Detect which cell encompasses the target text, then output its (x, y) center coordinate. 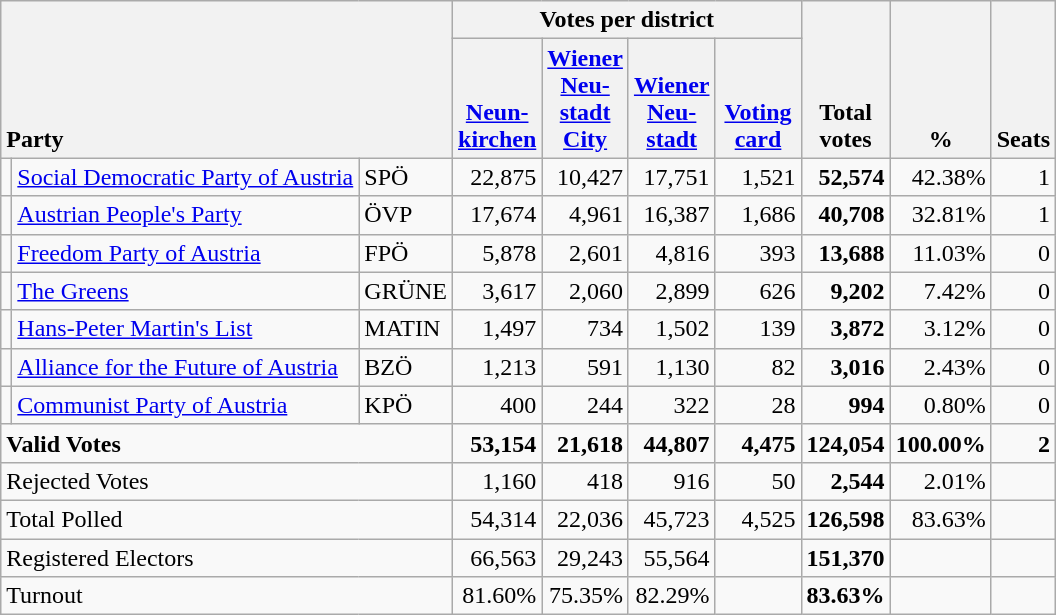
Seats (1023, 80)
13,688 (846, 253)
124,054 (846, 443)
151,370 (846, 557)
10,427 (586, 177)
322 (672, 405)
Votes per district (628, 20)
1,130 (672, 367)
591 (586, 367)
KPÖ (406, 405)
418 (586, 481)
66,563 (498, 557)
994 (846, 405)
82.29% (672, 596)
1,160 (498, 481)
Registered Electors (227, 557)
2.01% (940, 481)
2,601 (586, 253)
16,387 (672, 215)
SPÖ (406, 177)
The Greens (186, 291)
53,154 (498, 443)
Valid Votes (227, 443)
22,875 (498, 177)
2,544 (846, 481)
Turnout (227, 596)
2,060 (586, 291)
4,816 (672, 253)
54,314 (498, 519)
29,243 (586, 557)
2.43% (940, 367)
916 (672, 481)
393 (758, 253)
734 (586, 329)
WienerNeu-stadtCity (586, 98)
50 (758, 481)
21,618 (586, 443)
81.60% (498, 596)
100.00% (940, 443)
% (940, 80)
55,564 (672, 557)
400 (498, 405)
Total Polled (227, 519)
Rejected Votes (227, 481)
244 (586, 405)
42.38% (940, 177)
3,872 (846, 329)
Freedom Party of Austria (186, 253)
139 (758, 329)
Hans-Peter Martin's List (186, 329)
2 (1023, 443)
4,525 (758, 519)
Votingcard (758, 98)
1,213 (498, 367)
2,899 (672, 291)
BZÖ (406, 367)
4,475 (758, 443)
17,674 (498, 215)
32.81% (940, 215)
MATIN (406, 329)
3.12% (940, 329)
17,751 (672, 177)
9,202 (846, 291)
Austrian People's Party (186, 215)
126,598 (846, 519)
82 (758, 367)
52,574 (846, 177)
1,497 (498, 329)
75.35% (586, 596)
11.03% (940, 253)
GRÜNE (406, 291)
28 (758, 405)
Alliance for the Future of Austria (186, 367)
40,708 (846, 215)
0.80% (940, 405)
44,807 (672, 443)
1,502 (672, 329)
3,016 (846, 367)
FPÖ (406, 253)
4,961 (586, 215)
1,686 (758, 215)
1,521 (758, 177)
3,617 (498, 291)
22,036 (586, 519)
Totalvotes (846, 80)
45,723 (672, 519)
Neun-kirchen (498, 98)
Party (227, 80)
7.42% (940, 291)
5,878 (498, 253)
Communist Party of Austria (186, 405)
ÖVP (406, 215)
Social Democratic Party of Austria (186, 177)
626 (758, 291)
WienerNeu-stadt (672, 98)
